Identify which cell holds the provided text, then report its (x, y) central coordinate. 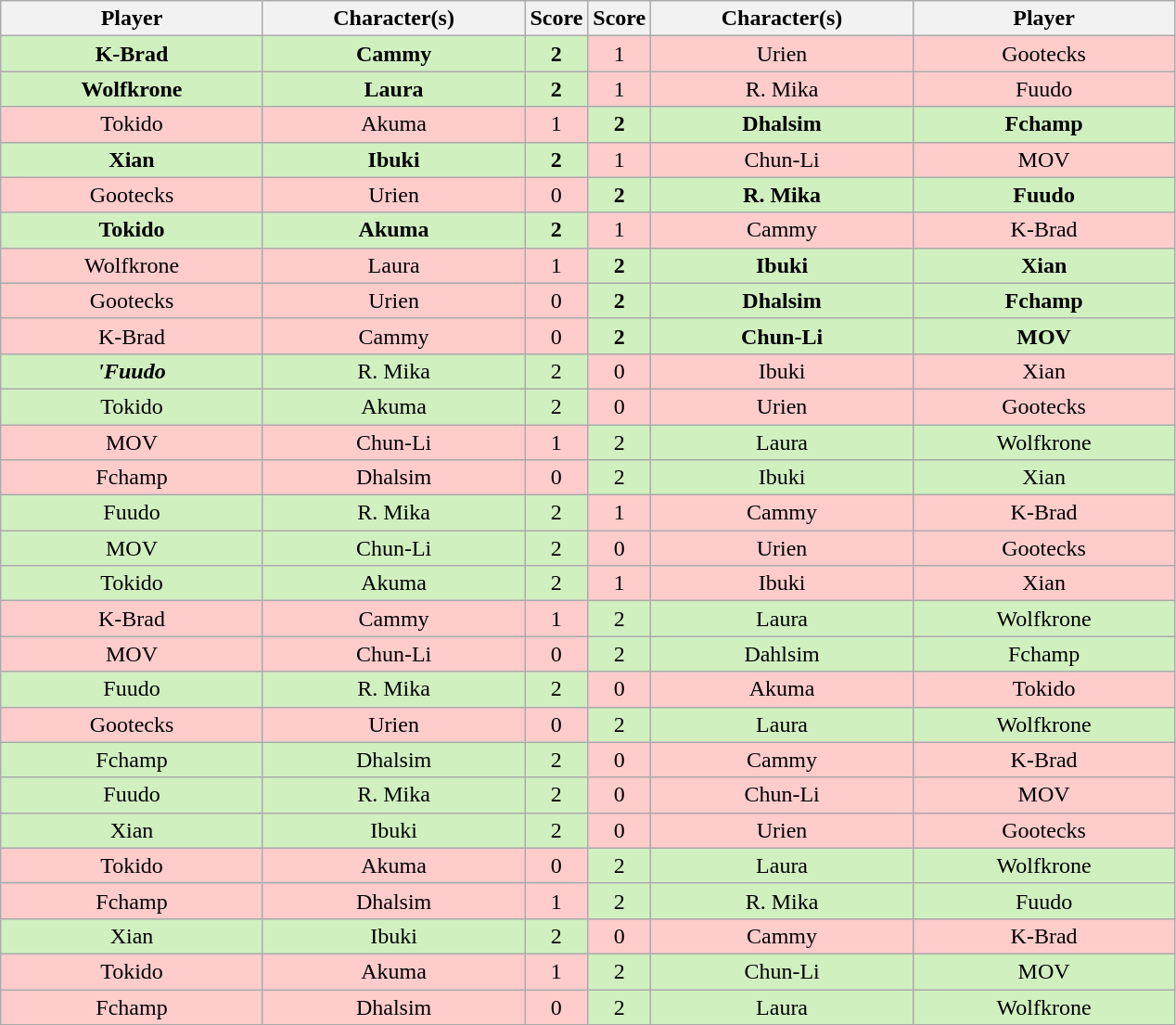
Dahlsim (783, 654)
'Fuudo (132, 371)
